Extract the (X, Y) coordinate from the center of the cell holding the provided text.  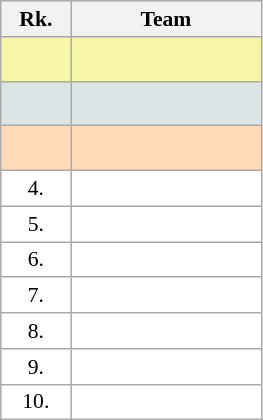
7. (36, 296)
9. (36, 367)
Rk. (36, 19)
4. (36, 189)
10. (36, 402)
5. (36, 224)
8. (36, 331)
Team (166, 19)
6. (36, 260)
